Return [x, y] of the center of cell containing provided text 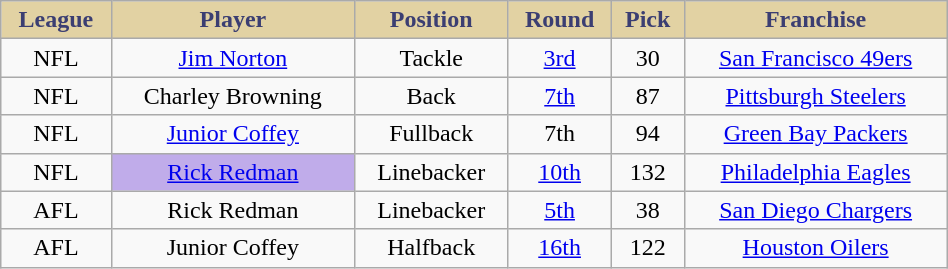
Franchise [816, 20]
Back [432, 96]
10th [560, 172]
Charley Browning [232, 96]
38 [648, 210]
Tackle [432, 58]
Jim Norton [232, 58]
3rd [560, 58]
Pittsburgh Steelers [816, 96]
Position [432, 20]
San Diego Chargers [816, 210]
San Francisco 49ers [816, 58]
94 [648, 134]
Halfback [432, 248]
League [56, 20]
5th [560, 210]
Philadelphia Eagles [816, 172]
Houston Oilers [816, 248]
122 [648, 248]
Player [232, 20]
87 [648, 96]
Fullback [432, 134]
Pick [648, 20]
Green Bay Packers [816, 134]
30 [648, 58]
16th [560, 248]
Round [560, 20]
132 [648, 172]
